Determine the [X, Y] coordinate at the center of the cell enclosing the given text.  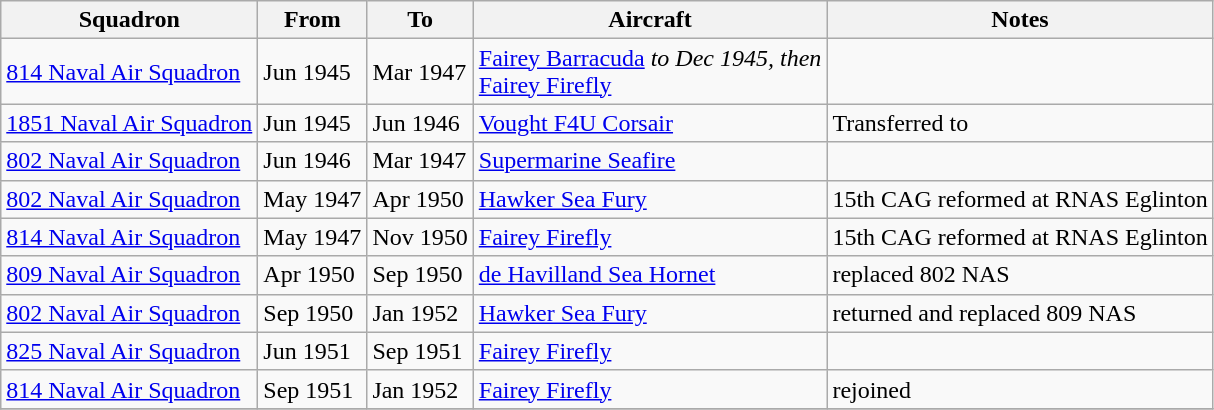
809 Naval Air Squadron [130, 275]
Vought F4U Corsair [650, 123]
1851 Naval Air Squadron [130, 123]
rejoined [1020, 389]
Jun 1951 [312, 351]
replaced 802 NAS [1020, 275]
Transferred to [1020, 123]
Squadron [130, 20]
Notes [1020, 20]
Fairey Barracuda to Dec 1945, thenFairey Firefly [650, 72]
Supermarine Seafire [650, 161]
To [420, 20]
Aircraft [650, 20]
de Havilland Sea Hornet [650, 275]
825 Naval Air Squadron [130, 351]
returned and replaced 809 NAS [1020, 313]
From [312, 20]
Nov 1950 [420, 237]
